Find where the given text appears and provide that cell's center as [X, Y] coordinate. 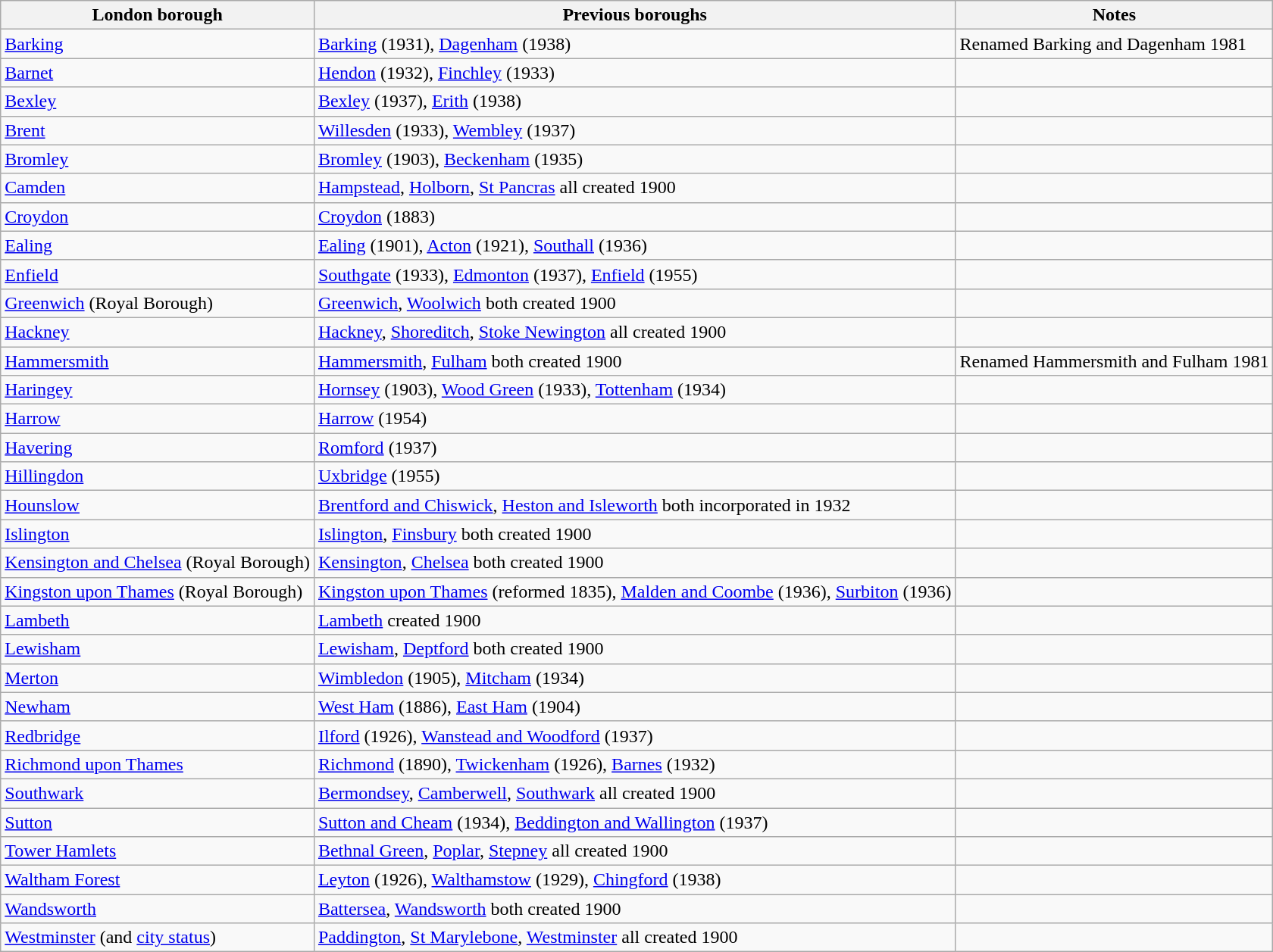
Lambeth created 1900 [635, 620]
Havering [158, 448]
Westminster (and city status) [158, 938]
Previous boroughs [635, 15]
Harrow [158, 419]
Bromley (1903), Beckenham (1935) [635, 159]
Camden [158, 188]
Renamed Hammersmith and Fulham 1981 [1114, 361]
Leyton (1926), Walthamstow (1929), Chingford (1938) [635, 880]
Paddington, St Marylebone, Westminster all created 1900 [635, 938]
Kensington and Chelsea (Royal Borough) [158, 563]
Southwark [158, 793]
Kingston upon Thames (reformed 1835), Malden and Coombe (1936), Surbiton (1936) [635, 591]
Croydon (1883) [635, 217]
Notes [1114, 15]
Sutton [158, 822]
Islington, Finsbury both created 1900 [635, 534]
Enfield [158, 274]
Hounslow [158, 505]
Hackney, Shoreditch, Stoke Newington all created 1900 [635, 332]
Hammersmith, Fulham both created 1900 [635, 361]
Hillingdon [158, 476]
Brentford and Chiswick, Heston and Isleworth both incorporated in 1932 [635, 505]
Lambeth [158, 620]
Renamed Barking and Dagenham 1981 [1114, 44]
Hammersmith [158, 361]
Richmond (1890), Twickenham (1926), Barnes (1932) [635, 764]
Sutton and Cheam (1934), Beddington and Wallington (1937) [635, 822]
Bexley [158, 101]
Brent [158, 130]
Ealing [158, 245]
Waltham Forest [158, 880]
Ealing (1901), Acton (1921), Southall (1936) [635, 245]
Barnet [158, 73]
Merton [158, 678]
Wandsworth [158, 909]
Richmond upon Thames [158, 764]
Southgate (1933), Edmonton (1937), Enfield (1955) [635, 274]
Tower Hamlets [158, 851]
Bermondsey, Camberwell, Southwark all created 1900 [635, 793]
Bethnal Green, Poplar, Stepney all created 1900 [635, 851]
West Ham (1886), East Ham (1904) [635, 707]
Islington [158, 534]
Bexley (1937), Erith (1938) [635, 101]
Ilford (1926), Wanstead and Woodford (1937) [635, 735]
Greenwich (Royal Borough) [158, 303]
Barking (1931), Dagenham (1938) [635, 44]
Barking [158, 44]
Willesden (1933), Wembley (1937) [635, 130]
Redbridge [158, 735]
Croydon [158, 217]
London borough [158, 15]
Lewisham, Deptford both created 1900 [635, 649]
Hendon (1932), Finchley (1933) [635, 73]
Harrow (1954) [635, 419]
Uxbridge (1955) [635, 476]
Kensington, Chelsea both created 1900 [635, 563]
Newham [158, 707]
Romford (1937) [635, 448]
Greenwich, Woolwich both created 1900 [635, 303]
Wimbledon (1905), Mitcham (1934) [635, 678]
Bromley [158, 159]
Kingston upon Thames (Royal Borough) [158, 591]
Haringey [158, 390]
Hampstead, Holborn, St Pancras all created 1900 [635, 188]
Battersea, Wandsworth both created 1900 [635, 909]
Lewisham [158, 649]
Hackney [158, 332]
Hornsey (1903), Wood Green (1933), Tottenham (1934) [635, 390]
